Extract the (x, y) coordinate from the center of the cell holding the provided text.  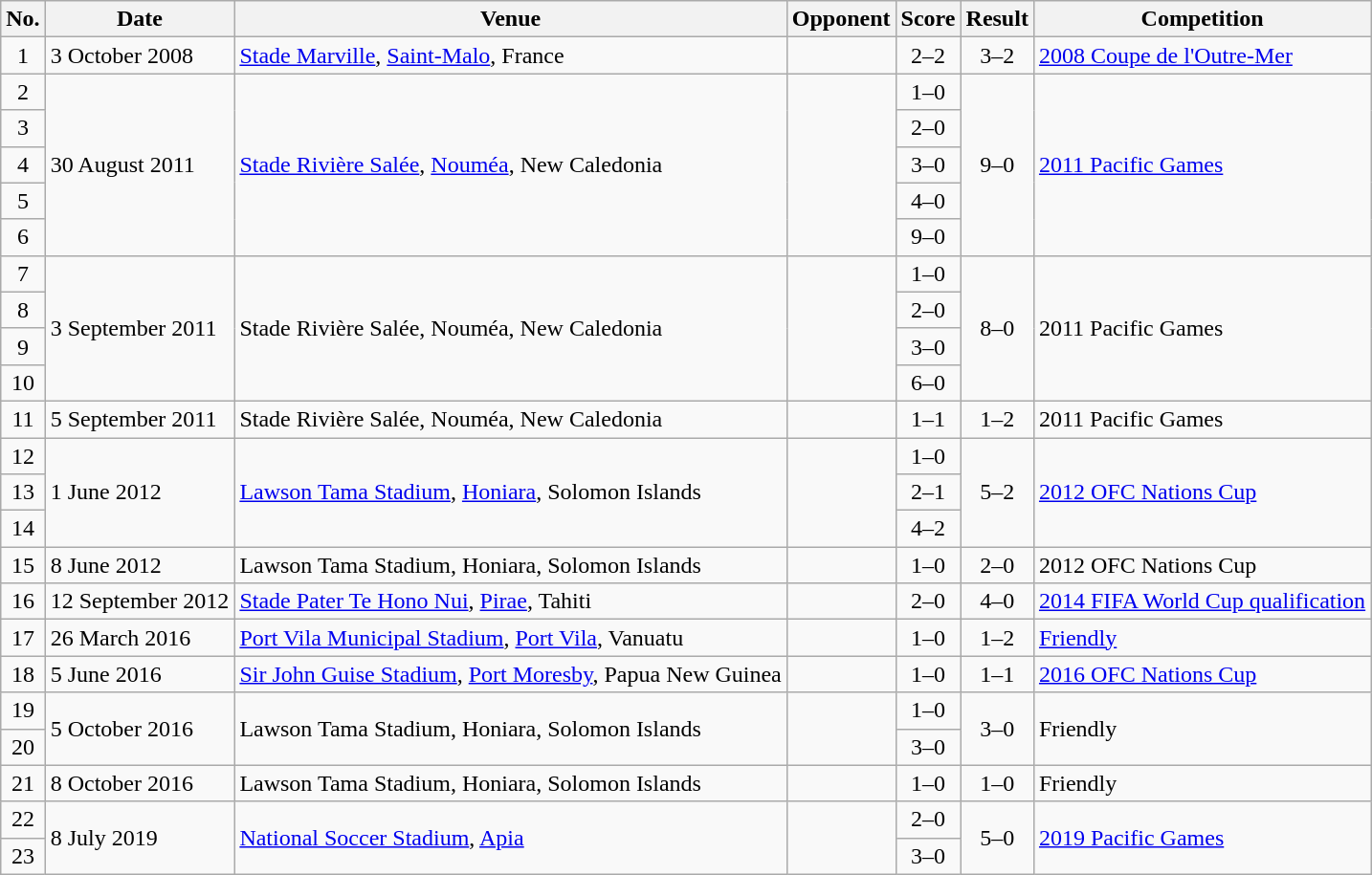
3–2 (997, 55)
7 (23, 273)
16 (23, 602)
3 October 2008 (140, 55)
Competition (1202, 19)
12 (23, 456)
No. (23, 19)
2–1 (928, 492)
6 (23, 237)
3 September 2011 (140, 328)
8 October 2016 (140, 783)
15 (23, 565)
21 (23, 783)
9 (23, 346)
2019 Pacific Games (1202, 838)
Stade Marville, Saint-Malo, France (511, 55)
2–2 (928, 55)
Date (140, 19)
5 September 2011 (140, 419)
5–0 (997, 838)
2016 OFC Nations Cup (1202, 674)
5 (23, 201)
4 (23, 164)
13 (23, 492)
2008 Coupe de l'Outre-Mer (1202, 55)
5–2 (997, 492)
Stade Pater Te Hono Nui, Pirae, Tahiti (511, 602)
National Soccer Stadium, Apia (511, 838)
1 (23, 55)
2 (23, 92)
20 (23, 747)
4–2 (928, 529)
3 (23, 128)
5 June 2016 (140, 674)
Venue (511, 19)
2014 FIFA World Cup qualification (1202, 602)
8 (23, 310)
30 August 2011 (140, 164)
6–0 (928, 383)
8 June 2012 (140, 565)
Sir John Guise Stadium, Port Moresby, Papua New Guinea (511, 674)
17 (23, 638)
Opponent (841, 19)
10 (23, 383)
14 (23, 529)
Port Vila Municipal Stadium, Port Vila, Vanuatu (511, 638)
18 (23, 674)
19 (23, 711)
26 March 2016 (140, 638)
Result (997, 19)
22 (23, 820)
12 September 2012 (140, 602)
5 October 2016 (140, 729)
1 June 2012 (140, 492)
23 (23, 856)
8 July 2019 (140, 838)
8–0 (997, 328)
11 (23, 419)
Score (928, 19)
